Provide the (x, y) coordinate of the cell's center where the given text is located.  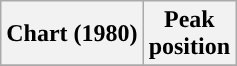
Peakposition (189, 34)
Chart (1980) (72, 34)
